Detect which cell encompasses the target text, then output its [X, Y] center coordinate. 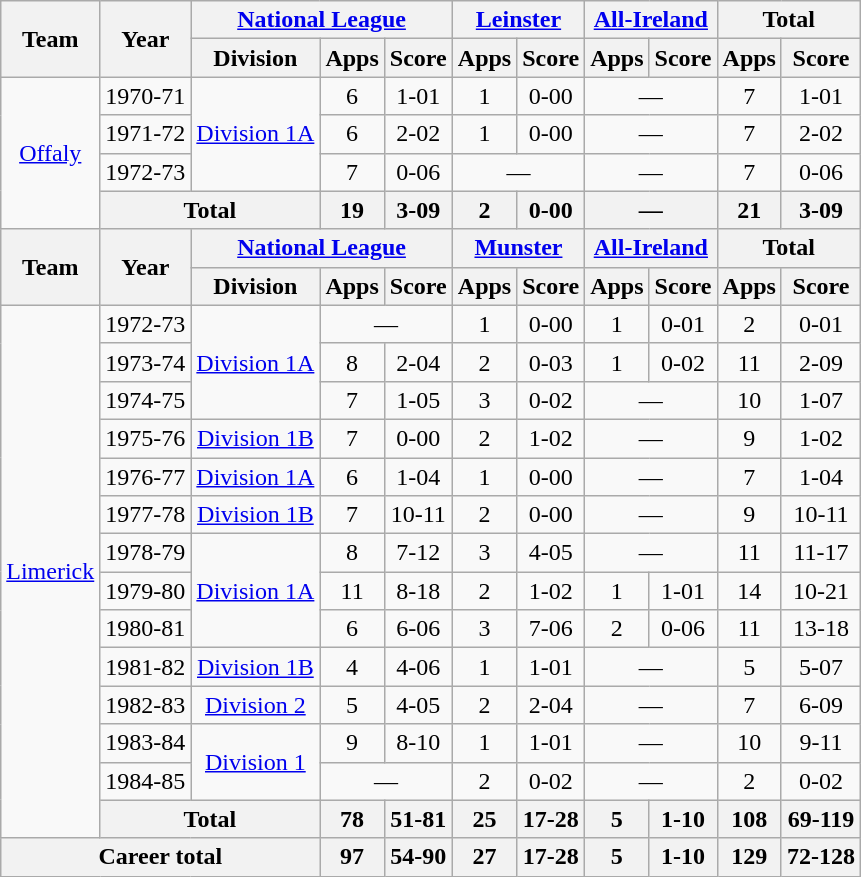
97 [352, 857]
7-06 [551, 629]
1981-82 [146, 667]
1983-84 [146, 743]
Division 1 [256, 762]
0-03 [551, 362]
25 [484, 819]
7-12 [418, 553]
11-17 [820, 553]
Offaly [50, 153]
6-06 [418, 629]
9-11 [820, 743]
1971-72 [146, 134]
6-09 [820, 705]
78 [352, 819]
72-128 [820, 857]
14 [749, 591]
1982-83 [146, 705]
1977-78 [146, 515]
54-90 [418, 857]
5-07 [820, 667]
69-119 [820, 819]
Munster [518, 248]
129 [749, 857]
1979-80 [146, 591]
1970-71 [146, 96]
8-10 [418, 743]
1980-81 [146, 629]
108 [749, 819]
13-18 [820, 629]
Career total [160, 857]
Division 2 [256, 705]
1-05 [418, 400]
51-81 [418, 819]
Limerick [50, 572]
1984-85 [146, 781]
2-09 [820, 362]
1978-79 [146, 553]
1973-74 [146, 362]
1974-75 [146, 400]
10-21 [820, 591]
19 [352, 210]
1-07 [820, 400]
4 [352, 667]
27 [484, 857]
Leinster [518, 20]
8-18 [418, 591]
21 [749, 210]
1976-77 [146, 477]
4-06 [418, 667]
1975-76 [146, 438]
